Find where the given text appears and provide that cell's center as (X, Y) coordinate. 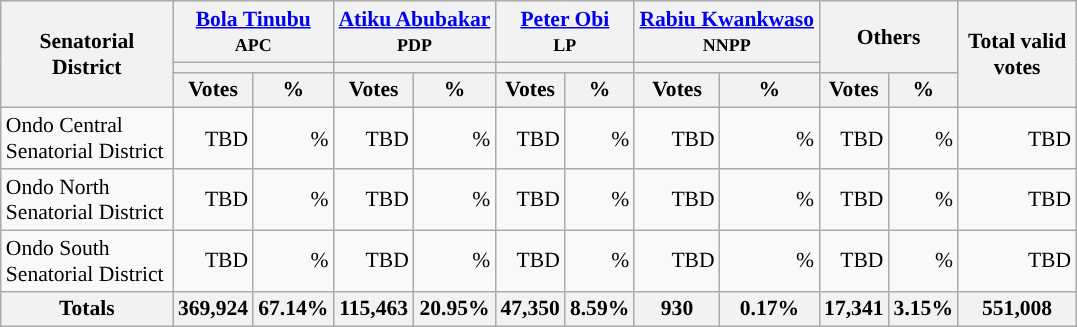
Senatorial District (87, 54)
Ondo CentralSenatorial District (87, 138)
Atiku AbubakarPDP (414, 32)
67.14% (293, 309)
Others (888, 36)
8.59% (600, 309)
Ondo SouthSenatorial District (87, 260)
47,350 (530, 309)
Total valid votes (1017, 54)
551,008 (1017, 309)
Ondo NorthSenatorial District (87, 200)
Rabiu KwankwasoNNPP (726, 32)
Totals (87, 309)
930 (676, 309)
17,341 (854, 309)
3.15% (924, 309)
20.95% (455, 309)
0.17% (770, 309)
369,924 (213, 309)
Bola TinubuAPC (254, 32)
Peter ObiLP (564, 32)
115,463 (373, 309)
